Capture the cell that displays the provided text and extract its [x, y] central coordinate. 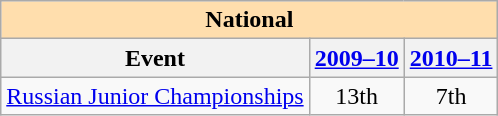
Event [155, 58]
2009–10 [356, 58]
2010–11 [451, 58]
7th [451, 96]
National [250, 20]
13th [356, 96]
Russian Junior Championships [155, 96]
